Detect which cell encompasses the target text, then output its [x, y] center coordinate. 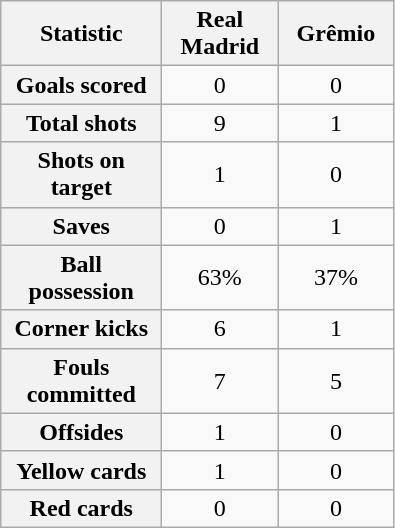
6 [220, 329]
Grêmio [336, 34]
Shots on target [82, 174]
Total shots [82, 123]
Fouls committed [82, 380]
37% [336, 278]
Yellow cards [82, 470]
Offsides [82, 432]
Real Madrid [220, 34]
9 [220, 123]
Goals scored [82, 85]
Corner kicks [82, 329]
7 [220, 380]
Statistic [82, 34]
63% [220, 278]
Saves [82, 226]
Ball possession [82, 278]
Red cards [82, 508]
5 [336, 380]
